Provide the [X, Y] coordinate of the cell's center where the given text is located.  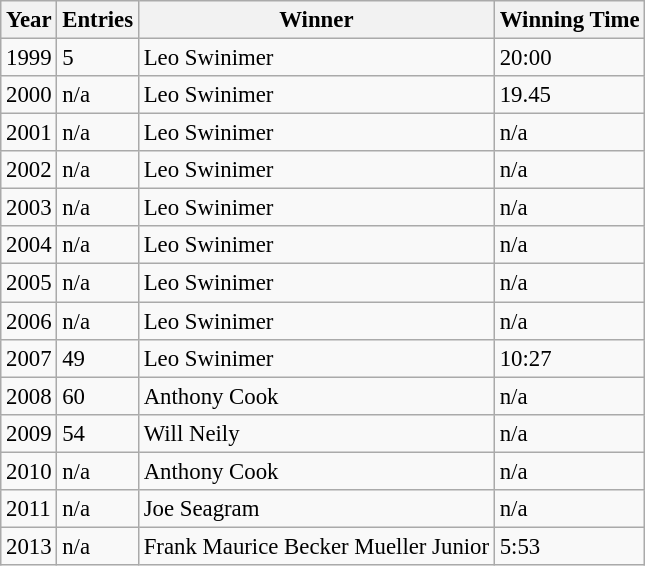
20:00 [570, 58]
Winning Time [570, 20]
Joe Seagram [316, 509]
2004 [29, 245]
19.45 [570, 95]
2005 [29, 283]
1999 [29, 58]
2010 [29, 471]
2008 [29, 396]
60 [98, 396]
Frank Maurice Becker Mueller Junior [316, 546]
2002 [29, 170]
Will Neily [316, 433]
2011 [29, 509]
Winner [316, 20]
2000 [29, 95]
2003 [29, 208]
2013 [29, 546]
5:53 [570, 546]
2006 [29, 321]
2007 [29, 358]
Year [29, 20]
2009 [29, 433]
54 [98, 433]
Entries [98, 20]
5 [98, 58]
49 [98, 358]
2001 [29, 133]
10:27 [570, 358]
